Capture the cell that displays the provided text and extract its [X, Y] central coordinate. 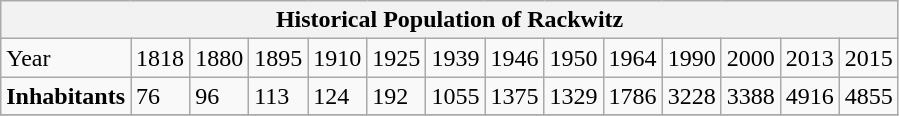
1818 [160, 58]
2013 [810, 58]
1786 [632, 96]
3388 [750, 96]
192 [396, 96]
1939 [456, 58]
1964 [632, 58]
96 [220, 96]
113 [278, 96]
4855 [868, 96]
Historical Population of Rackwitz [450, 20]
1895 [278, 58]
2000 [750, 58]
2015 [868, 58]
Year [66, 58]
1990 [692, 58]
124 [338, 96]
4916 [810, 96]
1055 [456, 96]
1880 [220, 58]
1950 [574, 58]
Inhabitants [66, 96]
76 [160, 96]
1946 [514, 58]
1910 [338, 58]
1375 [514, 96]
1329 [574, 96]
3228 [692, 96]
1925 [396, 58]
